Provide the (X, Y) coordinate of the cell's center where the given text is located.  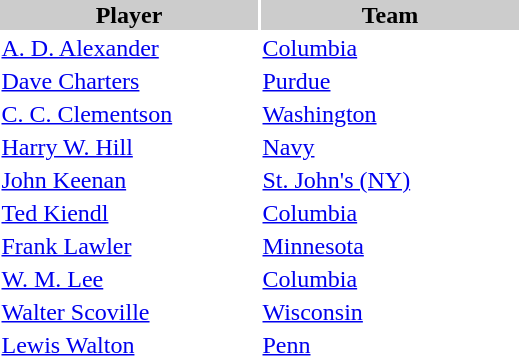
Harry W. Hill (129, 147)
W. M. Lee (129, 279)
Walter Scoville (129, 312)
C. C. Clementson (129, 114)
John Keenan (129, 180)
St. John's (NY) (390, 180)
Minnesota (390, 246)
Player (129, 15)
Team (390, 15)
A. D. Alexander (129, 48)
Ted Kiendl (129, 213)
Navy (390, 147)
Wisconsin (390, 312)
Purdue (390, 81)
Dave Charters (129, 81)
Washington (390, 114)
Frank Lawler (129, 246)
